Output the (x, y) coordinate of the center of the cell containing the given text.  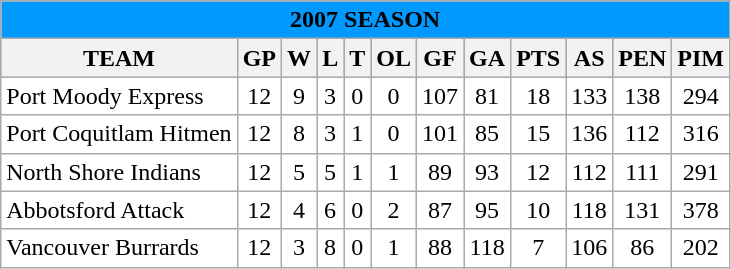
202 (701, 248)
OL (394, 58)
7 (538, 248)
PIM (701, 58)
106 (590, 248)
111 (642, 172)
GP (259, 58)
Port Moody Express (119, 96)
2 (394, 210)
10 (538, 210)
W (300, 58)
86 (642, 248)
9 (300, 96)
87 (440, 210)
93 (488, 172)
PTS (538, 58)
6 (330, 210)
291 (701, 172)
GF (440, 58)
101 (440, 134)
L (330, 58)
Port Coquitlam Hitmen (119, 134)
2007 SEASON (366, 20)
95 (488, 210)
15 (538, 134)
294 (701, 96)
PEN (642, 58)
AS (590, 58)
TEAM (119, 58)
18 (538, 96)
North Shore Indians (119, 172)
133 (590, 96)
81 (488, 96)
GA (488, 58)
Abbotsford Attack (119, 210)
136 (590, 134)
4 (300, 210)
138 (642, 96)
T (358, 58)
Vancouver Burrards (119, 248)
89 (440, 172)
85 (488, 134)
316 (701, 134)
131 (642, 210)
378 (701, 210)
107 (440, 96)
88 (440, 248)
